Return [x, y] of the center of cell containing provided text 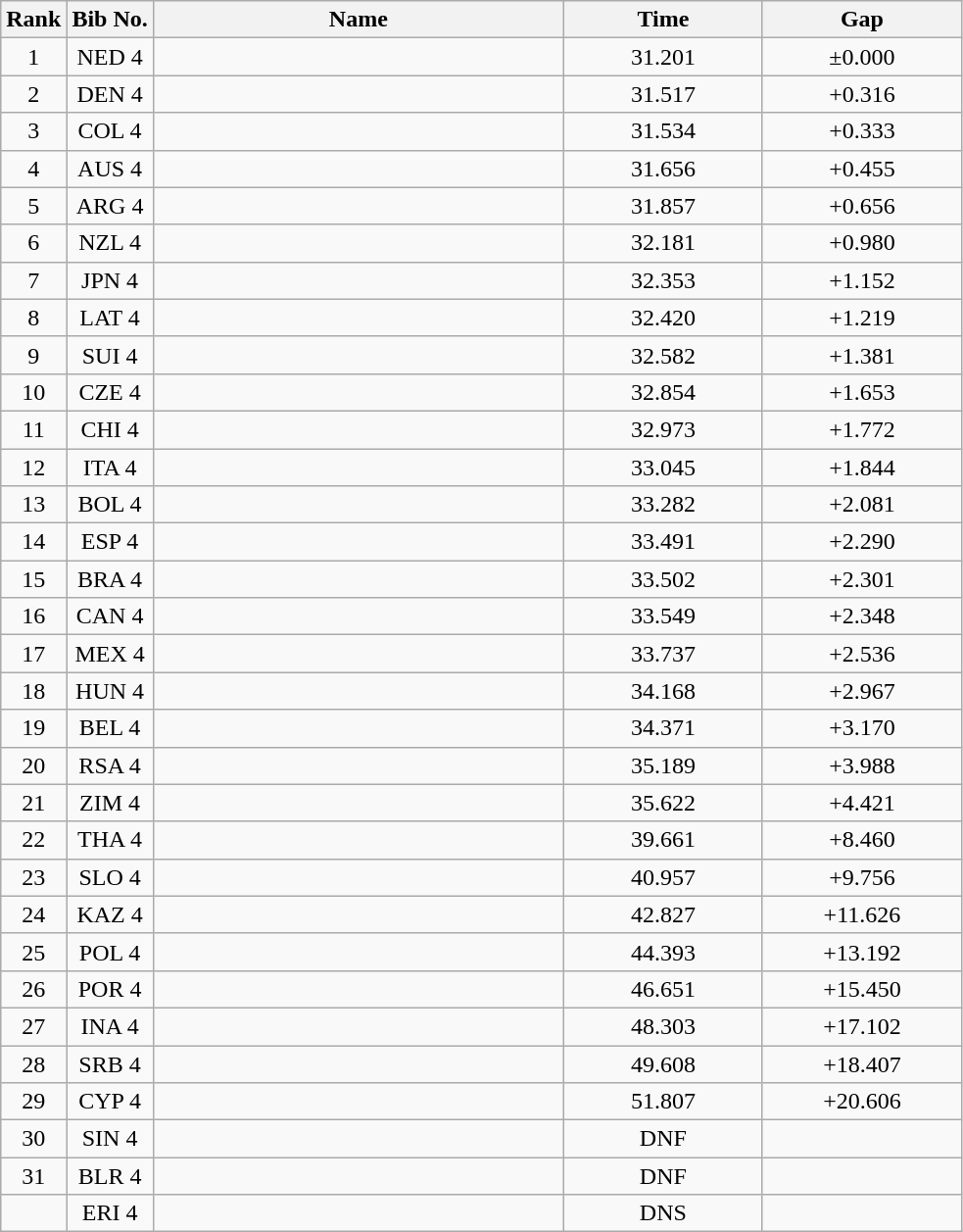
CHI 4 [110, 429]
30 [33, 1139]
+13.192 [862, 952]
35.189 [662, 765]
+9.756 [862, 877]
14 [33, 542]
+1.772 [862, 429]
ZIM 4 [110, 803]
12 [33, 468]
+0.316 [862, 94]
33.737 [662, 654]
+2.536 [862, 654]
CZE 4 [110, 392]
17 [33, 654]
33.045 [662, 468]
32.181 [662, 243]
3 [33, 131]
+0.656 [862, 206]
29 [33, 1102]
+18.407 [862, 1063]
+11.626 [862, 914]
16 [33, 616]
33.549 [662, 616]
20 [33, 765]
32.582 [662, 355]
11 [33, 429]
ESP 4 [110, 542]
THA 4 [110, 840]
8 [33, 318]
21 [33, 803]
39.661 [662, 840]
DNS [662, 1213]
28 [33, 1063]
+20.606 [862, 1102]
SLO 4 [110, 877]
23 [33, 877]
CAN 4 [110, 616]
32.854 [662, 392]
BEL 4 [110, 728]
SUI 4 [110, 355]
35.622 [662, 803]
13 [33, 505]
HUN 4 [110, 691]
40.957 [662, 877]
Gap [862, 20]
32.353 [662, 280]
+2.301 [862, 579]
+1.844 [862, 468]
JPN 4 [110, 280]
+0.980 [862, 243]
DEN 4 [110, 94]
+1.219 [862, 318]
POR 4 [110, 989]
+1.653 [862, 392]
31.857 [662, 206]
NED 4 [110, 57]
+2.081 [862, 505]
48.303 [662, 1026]
9 [33, 355]
34.371 [662, 728]
2 [33, 94]
KAZ 4 [110, 914]
5 [33, 206]
34.168 [662, 691]
RSA 4 [110, 765]
27 [33, 1026]
BOL 4 [110, 505]
BRA 4 [110, 579]
32.420 [662, 318]
25 [33, 952]
CYP 4 [110, 1102]
+2.348 [862, 616]
+1.152 [862, 280]
51.807 [662, 1102]
26 [33, 989]
MEX 4 [110, 654]
31 [33, 1176]
24 [33, 914]
ERI 4 [110, 1213]
POL 4 [110, 952]
Time [662, 20]
33.502 [662, 579]
44.393 [662, 952]
SRB 4 [110, 1063]
1 [33, 57]
31.201 [662, 57]
Bib No. [110, 20]
7 [33, 280]
15 [33, 579]
Rank [33, 20]
10 [33, 392]
COL 4 [110, 131]
6 [33, 243]
INA 4 [110, 1026]
33.282 [662, 505]
33.491 [662, 542]
NZL 4 [110, 243]
+8.460 [862, 840]
+2.290 [862, 542]
SIN 4 [110, 1139]
+2.967 [862, 691]
31.534 [662, 131]
AUS 4 [110, 169]
+3.170 [862, 728]
49.608 [662, 1063]
+15.450 [862, 989]
42.827 [662, 914]
19 [33, 728]
+4.421 [862, 803]
+0.333 [862, 131]
32.973 [662, 429]
Name [359, 20]
46.651 [662, 989]
BLR 4 [110, 1176]
4 [33, 169]
+17.102 [862, 1026]
ARG 4 [110, 206]
+0.455 [862, 169]
+1.381 [862, 355]
+3.988 [862, 765]
31.517 [662, 94]
22 [33, 840]
31.656 [662, 169]
±0.000 [862, 57]
18 [33, 691]
ITA 4 [110, 468]
LAT 4 [110, 318]
